Provide the [X, Y] coordinate of the cell's center where the given text is located.  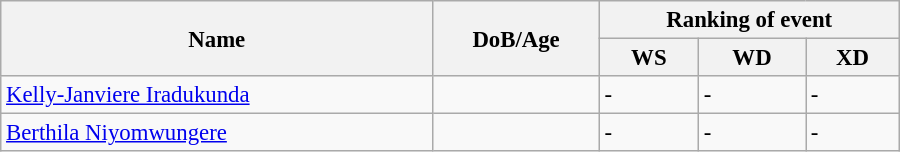
Name [217, 38]
WS [648, 58]
Kelly-Janviere Iradukunda [217, 95]
Berthila Niyomwungere [217, 133]
DoB/Age [516, 38]
XD [853, 58]
Ranking of event [749, 20]
WD [752, 58]
